Scan for the cell matching the given text and deliver its (x, y) coordinate at center. 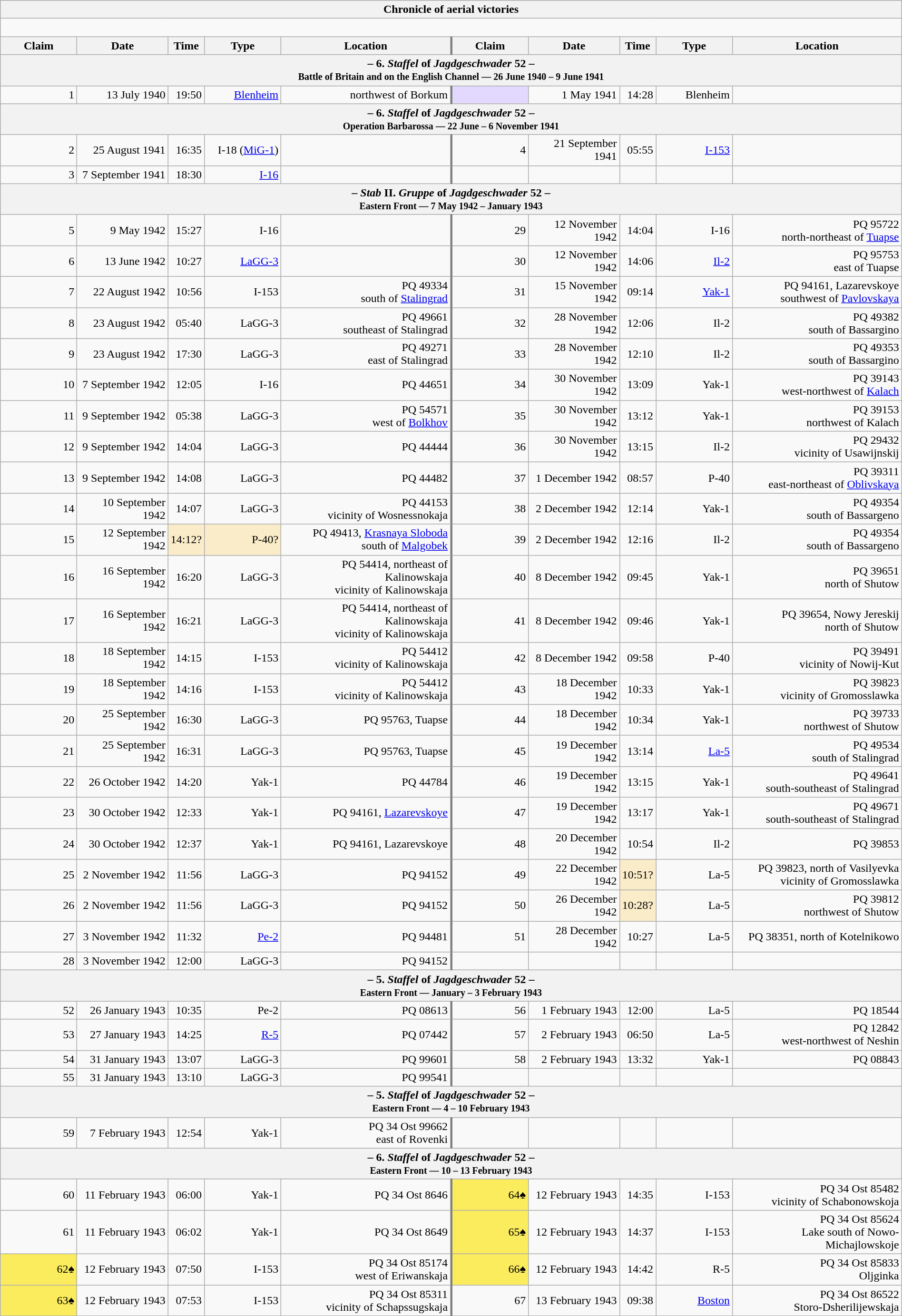
22 December 1942 (574, 875)
PQ 49661 southeast of Stalingrad (366, 322)
PQ 34 Ost 8649 (366, 1232)
PQ 49534 south of Stalingrad (817, 751)
66♠ (490, 1269)
07:50 (186, 1269)
10:35 (186, 1010)
40 (490, 577)
1 (39, 95)
08:57 (637, 478)
12:14 (637, 509)
41 (490, 621)
62♠ (39, 1269)
64♠ (490, 1195)
29 (490, 230)
16:20 (186, 577)
36 (490, 447)
PQ 44784 (366, 782)
13:14 (637, 751)
10 September 1942 (123, 509)
PQ 99541 (366, 1077)
Chronicle of aerial victories (451, 10)
52 (39, 1010)
12:05 (186, 385)
– 6. Staffel of Jagdgeschwader 52 –Operation Barbarossa — 22 June – 6 November 1941 (451, 119)
14:42 (637, 1269)
50 (490, 906)
PQ 39812 northwest of Shutow (817, 906)
13:17 (637, 812)
31 (490, 292)
09:45 (637, 577)
15 November 1942 (574, 292)
10:56 (186, 292)
Boston (694, 1300)
– 5. Staffel of Jagdgeschwader 52 –Eastern Front — 4 – 10 February 1943 (451, 1102)
13:10 (186, 1077)
12 (39, 447)
1 December 1942 (574, 478)
47 (490, 812)
PQ 18544 (817, 1010)
16:35 (186, 150)
PQ 39491vicinity of Nowij-Kut (817, 658)
14:20 (186, 782)
4 (490, 150)
PQ 39311 east-northeast of Oblivskaya (817, 478)
32 (490, 322)
20 December 1942 (574, 844)
60 (39, 1195)
PQ 39853 (817, 844)
54 (39, 1059)
14:25 (186, 1035)
10:28? (637, 906)
18:30 (186, 175)
16:30 (186, 720)
14:06 (637, 261)
06:02 (186, 1232)
PQ 49271 east of Stalingrad (366, 354)
05:55 (637, 150)
9 May 1942 (123, 230)
11 (39, 416)
PQ 34 Ost 86522Storo-Dsherilijewskaja (817, 1300)
14:08 (186, 478)
20 (39, 720)
1 February 1943 (574, 1010)
19 (39, 689)
51 (490, 937)
42 (490, 658)
northwest of Borkum (366, 95)
45 (490, 751)
PQ 08613 (366, 1010)
05:38 (186, 416)
PQ 39153 northwest of Kalach (817, 416)
06:00 (186, 1195)
PQ 94161, Lazarevskoye southwest of Pavlovskaya (817, 292)
28 (39, 961)
28 December 1942 (574, 937)
14:16 (186, 689)
19:50 (186, 95)
14:37 (637, 1232)
24 (39, 844)
8 (39, 322)
58 (490, 1059)
7 September 1942 (123, 385)
07:53 (186, 1300)
26 December 1942 (574, 906)
44 (490, 720)
12:54 (186, 1133)
9 (39, 354)
26 October 1942 (123, 782)
22 August 1942 (123, 292)
– 6. Staffel of Jagdgeschwader 52 –Battle of Britain and on the English Channel — 26 June 1940 – 9 June 1941 (451, 70)
PQ 07442 (366, 1035)
13:32 (637, 1059)
38 (490, 509)
PQ 34 Ost 99662 east of Rovenki (366, 1133)
33 (490, 354)
1 May 1941 (574, 95)
PQ 34 Ost 85174west of Eriwanskaja (366, 1269)
14:35 (637, 1195)
15 (39, 539)
PQ 49334south of Stalingrad (366, 292)
17 (39, 621)
13 February 1943 (574, 1300)
PQ 44153vicinity of Wosnessnokaja (366, 509)
13:07 (186, 1059)
61 (39, 1232)
34 (490, 385)
PQ 39733 northwest of Shutow (817, 720)
43 (490, 689)
PQ 99601 (366, 1059)
53 (39, 1035)
12:33 (186, 812)
14:12? (186, 539)
3 (39, 175)
PQ 34 Ost 85482vicinity of Schabonowskoja (817, 1195)
09:46 (637, 621)
55 (39, 1077)
PQ 38351, north of Kotelnikowo (817, 937)
16 (39, 577)
– Stab II. Gruppe of Jagdgeschwader 52 –Eastern Front — 7 May 1942 – January 1943 (451, 199)
15:27 (186, 230)
12 September 1942 (123, 539)
7 September 1941 (123, 175)
7 (39, 292)
P-40? (243, 539)
PQ 34 Ost 8646 (366, 1195)
16:31 (186, 751)
18 (39, 658)
PQ 34 Ost 85833Oljginka (817, 1269)
7 February 1943 (123, 1133)
56 (490, 1010)
09:58 (637, 658)
PQ 44444 (366, 447)
PQ 39143 west-northwest of Kalach (817, 385)
46 (490, 782)
PQ 12842 west-northwest of Neshin (817, 1035)
63♠ (39, 1300)
23 (39, 812)
PQ 08843 (817, 1059)
PQ 95753 east of Tuapse (817, 261)
10:51? (637, 875)
14:28 (637, 95)
PQ 49671 south-southeast of Stalingrad (817, 812)
12:37 (186, 844)
10:34 (637, 720)
10 (39, 385)
39 (490, 539)
– 6. Staffel of Jagdgeschwader 52 –Eastern Front — 10 – 13 February 1943 (451, 1163)
48 (490, 844)
25 August 1941 (123, 150)
35 (490, 416)
12:06 (637, 322)
27 (39, 937)
12:16 (637, 539)
PQ 49413, Krasnaya Slobodasouth of Malgobek (366, 539)
14 (39, 509)
13 June 1942 (123, 261)
25 (39, 875)
13:12 (637, 416)
65♠ (490, 1232)
21 September 1941 (574, 150)
12:10 (637, 354)
PQ 49382 south of Bassargino (817, 322)
PQ 34 Ost 85311vicinity of Schapssugskaja (366, 1300)
06:50 (637, 1035)
09:14 (637, 292)
57 (490, 1035)
PQ 29432vicinity of Usawijnskij (817, 447)
PQ 44651 (366, 385)
2 (39, 150)
PQ 49641 south-southeast of Stalingrad (817, 782)
26 January 1943 (123, 1010)
I-18 (MiG-1) (243, 150)
PQ 95722 north-northeast of Tuapse (817, 230)
22 (39, 782)
26 (39, 906)
17:30 (186, 354)
PQ 39823, north of Vasilyevkavicinity of Gromosslawka (817, 875)
10:33 (637, 689)
PQ 39651 north of Shutow (817, 577)
21 (39, 751)
14:07 (186, 509)
49 (490, 875)
09:38 (637, 1300)
– 5. Staffel of Jagdgeschwader 52 –Eastern Front — January – 3 February 1943 (451, 985)
10:54 (637, 844)
14:15 (186, 658)
37 (490, 478)
PQ 39823vicinity of Gromosslawka (817, 689)
PQ 49353south of Bassargino (817, 354)
05:40 (186, 322)
16:21 (186, 621)
59 (39, 1133)
30 (490, 261)
PQ 54571west of Bolkhov (366, 416)
PQ 44482 (366, 478)
PQ 34 Ost 85624Lake south of Nowo-Michajlowskoje (817, 1232)
67 (490, 1300)
13 (39, 478)
6 (39, 261)
PQ 94481 (366, 937)
5 (39, 230)
PQ 39654, Nowy Jereskij north of Shutow (817, 621)
27 January 1943 (123, 1035)
13:09 (637, 385)
13 July 1940 (123, 95)
11:32 (186, 937)
